Provide the [X, Y] coordinate of the cell's center where the given text is located.  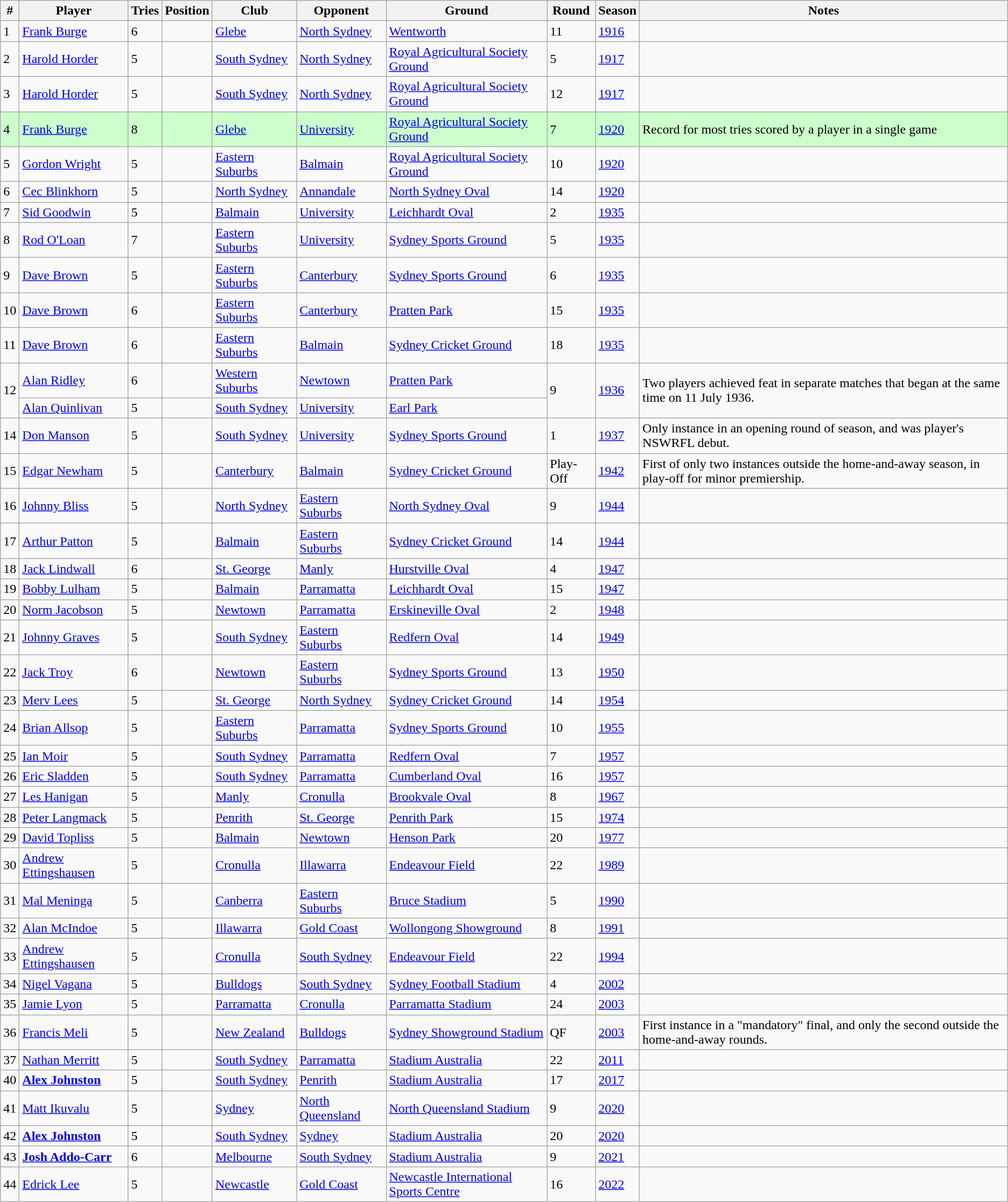
37 [10, 1060]
Western Suburbs [254, 380]
Earl Park [466, 408]
Matt Ikuvalu [74, 1108]
Annandale [341, 192]
33 [10, 956]
Newcastle [254, 1184]
Ground [466, 11]
42 [10, 1136]
1967 [618, 796]
Rod O'Loan [74, 240]
1977 [618, 838]
2002 [618, 984]
3 [10, 94]
Notes [824, 11]
Parramatta Stadium [466, 1004]
32 [10, 928]
Alan Quinlivan [74, 408]
1936 [618, 391]
Wentworth [466, 31]
Season [618, 11]
13 [571, 672]
43 [10, 1156]
Nigel Vagana [74, 984]
Penrith Park [466, 817]
Round [571, 11]
# [10, 11]
Melbourne [254, 1156]
David Topliss [74, 838]
Sydney Football Stadium [466, 984]
Bruce Stadium [466, 900]
Only instance in an opening round of season, and was player's NSWRFL debut. [824, 436]
23 [10, 700]
Two players achieved feat in separate matches that began at the same time on 11 July 1936. [824, 391]
34 [10, 984]
Jamie Lyon [74, 1004]
26 [10, 776]
North Queensland [341, 1108]
Jack Troy [74, 672]
Henson Park [466, 838]
Position [187, 11]
Edgar Newham [74, 471]
35 [10, 1004]
Edrick Lee [74, 1184]
1950 [618, 672]
Jack Lindwall [74, 569]
Merv Lees [74, 700]
Opponent [341, 11]
1991 [618, 928]
Newcastle International Sports Centre [466, 1184]
Alan McIndoe [74, 928]
Gordon Wright [74, 164]
Bobby Lulham [74, 589]
Don Manson [74, 436]
Brookvale Oval [466, 796]
1937 [618, 436]
Francis Meli [74, 1032]
1989 [618, 866]
Arthur Patton [74, 541]
Nathan Merritt [74, 1060]
Record for most tries scored by a player in a single game [824, 129]
2021 [618, 1156]
Josh Addo-Carr [74, 1156]
21 [10, 638]
41 [10, 1108]
Sid Goodwin [74, 212]
1990 [618, 900]
Norm Jacobson [74, 610]
QF [571, 1032]
Cec Blinkhorn [74, 192]
44 [10, 1184]
19 [10, 589]
New Zealand [254, 1032]
1974 [618, 817]
30 [10, 866]
25 [10, 756]
Canberra [254, 900]
Eric Sladden [74, 776]
1949 [618, 638]
Alan Ridley [74, 380]
1954 [618, 700]
Wollongong Showground [466, 928]
Peter Langmack [74, 817]
North Queensland Stadium [466, 1108]
Play-Off [571, 471]
36 [10, 1032]
2011 [618, 1060]
Sydney Showground Stadium [466, 1032]
First instance in a "mandatory" final, and only the second outside the home-and-away rounds. [824, 1032]
Tries [145, 11]
Mal Meninga [74, 900]
2017 [618, 1080]
Ian Moir [74, 756]
First of only two instances outside the home-and-away season, in play-off for minor premiership. [824, 471]
Cumberland Oval [466, 776]
27 [10, 796]
1948 [618, 610]
Club [254, 11]
1955 [618, 728]
Johnny Graves [74, 638]
40 [10, 1080]
1942 [618, 471]
Player [74, 11]
1916 [618, 31]
Les Hanigan [74, 796]
29 [10, 838]
31 [10, 900]
Brian Allsop [74, 728]
28 [10, 817]
Johnny Bliss [74, 506]
2022 [618, 1184]
1994 [618, 956]
Erskineville Oval [466, 610]
Hurstville Oval [466, 569]
